Output the (X, Y) coordinate of the center of the cell containing the given text.  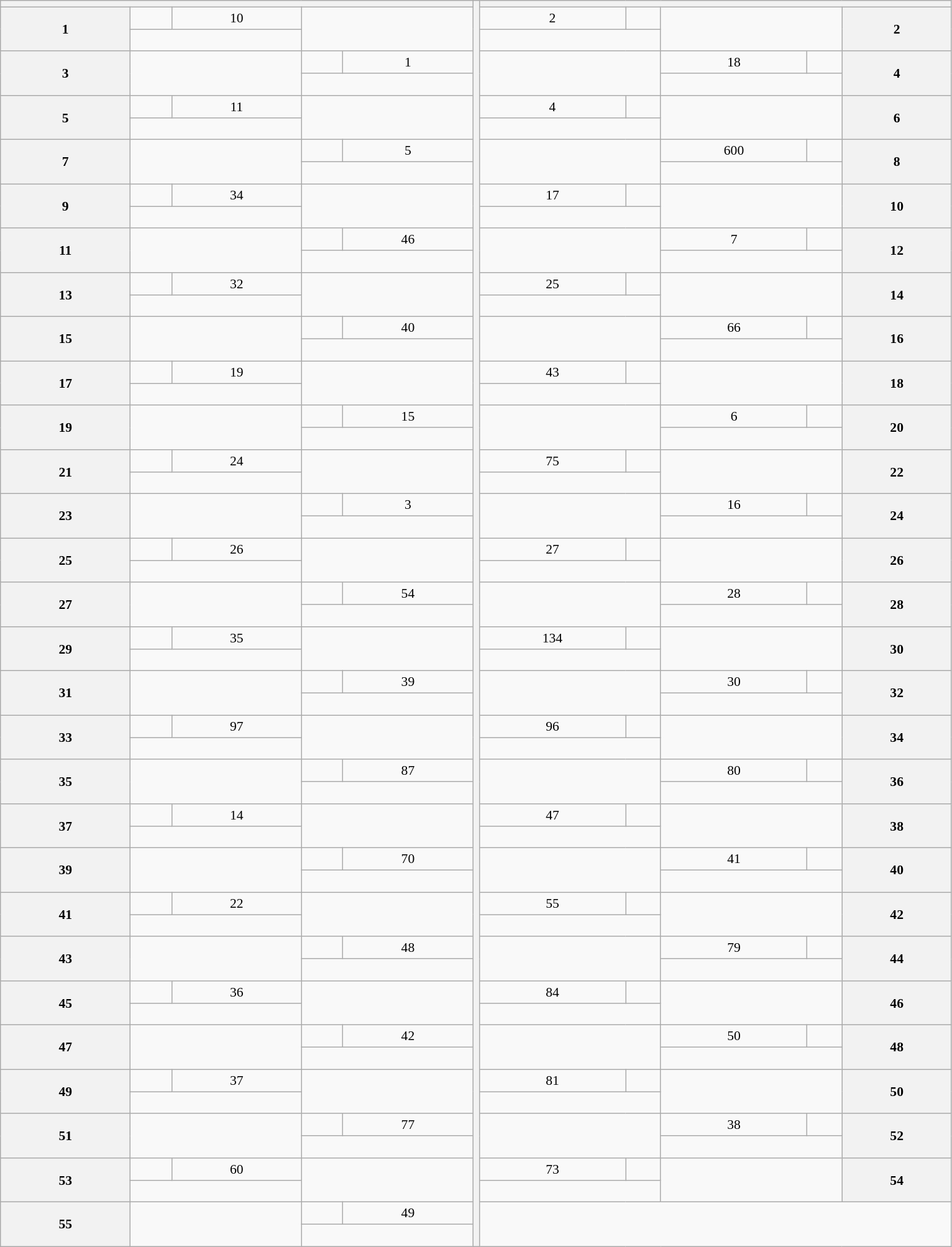
96 (552, 726)
73 (552, 1169)
66 (734, 328)
97 (236, 726)
45 (66, 1003)
20 (897, 427)
29 (66, 649)
8 (897, 162)
134 (552, 638)
75 (552, 461)
60 (236, 1169)
80 (734, 771)
21 (66, 472)
79 (734, 948)
87 (408, 771)
600 (734, 151)
33 (66, 737)
44 (897, 959)
77 (408, 1125)
70 (408, 859)
52 (897, 1136)
81 (552, 1080)
13 (66, 295)
51 (66, 1136)
12 (897, 251)
23 (66, 516)
9 (66, 206)
53 (66, 1181)
31 (66, 693)
84 (552, 992)
